Pinpoint the cell where the given text exists, returning its (X, Y) midpoint coordinate. 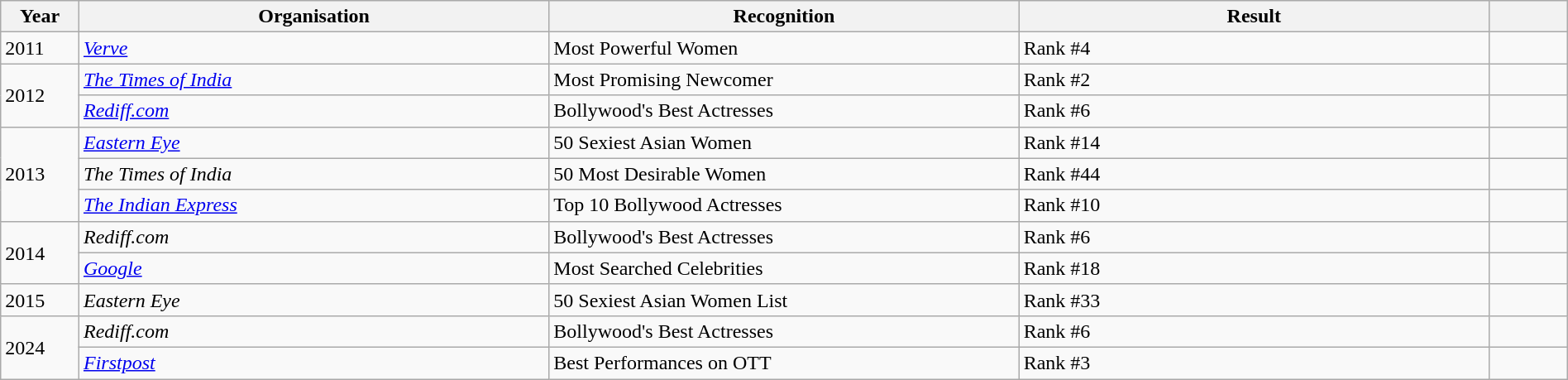
2013 (40, 174)
Rank #2 (1254, 79)
Recognition (784, 17)
Result (1254, 17)
2011 (40, 48)
2012 (40, 95)
Rank #14 (1254, 142)
Best Performances on OTT (784, 363)
Firstpost (313, 363)
Rank #3 (1254, 363)
2014 (40, 253)
The Indian Express (313, 205)
Rank #4 (1254, 48)
50 Sexiest Asian Women (784, 142)
Most Searched Celebrities (784, 268)
Google (313, 268)
50 Sexiest Asian Women List (784, 300)
Rank #18 (1254, 268)
Year (40, 17)
Verve (313, 48)
Organisation (313, 17)
Top 10 Bollywood Actresses (784, 205)
Most Promising Newcomer (784, 79)
Rank #10 (1254, 205)
2024 (40, 347)
Rank #33 (1254, 300)
2015 (40, 300)
Rank #44 (1254, 174)
50 Most Desirable Women (784, 174)
Most Powerful Women (784, 48)
